Search for the cell housing the specified text and yield its [X, Y] center coordinate. 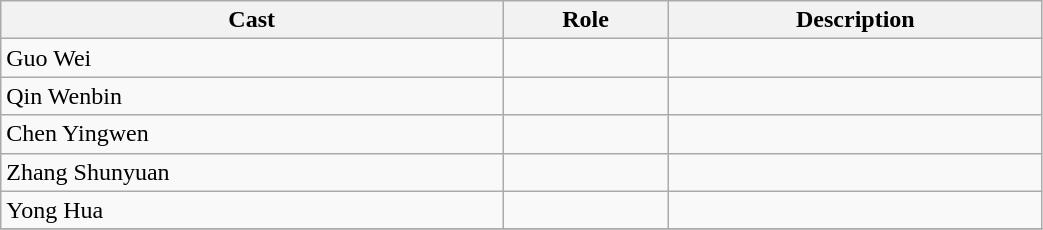
Description [856, 20]
Qin Wenbin [252, 96]
Role [586, 20]
Chen Yingwen [252, 134]
Cast [252, 20]
Yong Hua [252, 210]
Zhang Shunyuan [252, 172]
Guo Wei [252, 58]
